Locate the cell with the specified text and output its [X, Y] center coordinate. 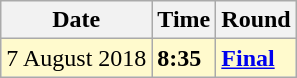
Date [76, 20]
7 August 2018 [76, 58]
Final [256, 58]
8:35 [184, 58]
Round [256, 20]
Time [184, 20]
